Scan for the cell matching the given text and deliver its [x, y] coordinate at center. 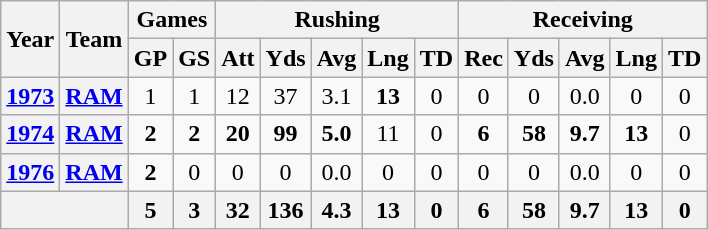
Rushing [338, 20]
37 [286, 96]
GP [150, 58]
99 [286, 134]
136 [286, 210]
GS [194, 58]
4.3 [336, 210]
Receiving [583, 20]
3.1 [336, 96]
5 [150, 210]
3 [194, 210]
Games [172, 20]
1976 [30, 172]
Rec [484, 58]
1974 [30, 134]
20 [238, 134]
12 [238, 96]
Att [238, 58]
11 [388, 134]
Year [30, 39]
32 [238, 210]
1973 [30, 96]
5.0 [336, 134]
Team [94, 39]
